Provide the (x, y) coordinate of the cell's center where the given text is located.  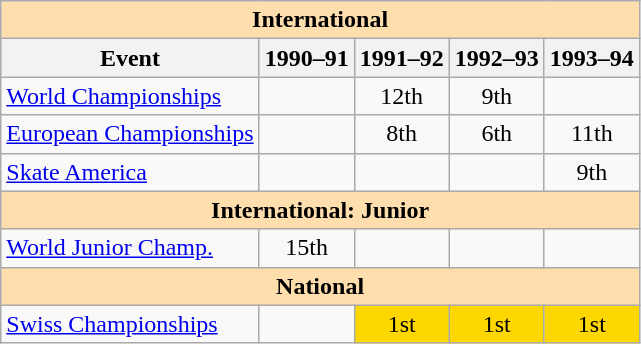
8th (402, 134)
World Junior Champ. (130, 248)
Event (130, 58)
National (320, 286)
European Championships (130, 134)
Skate America (130, 172)
6th (496, 134)
World Championships (130, 96)
1990–91 (306, 58)
1993–94 (592, 58)
1991–92 (402, 58)
International (320, 20)
11th (592, 134)
1992–93 (496, 58)
Swiss Championships (130, 324)
12th (402, 96)
International: Junior (320, 210)
15th (306, 248)
